Search for the cell housing the specified text and yield its [X, Y] center coordinate. 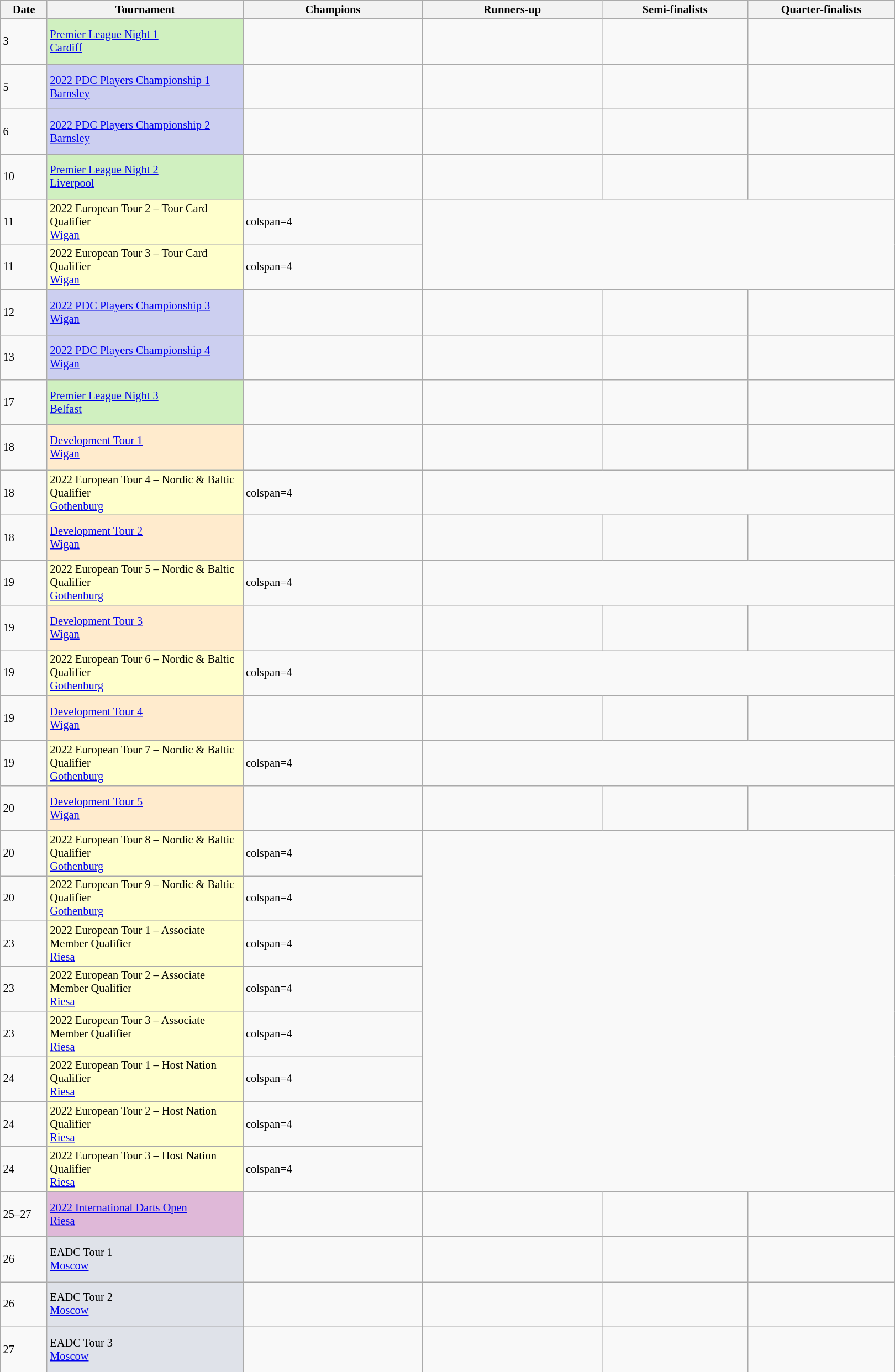
13 [24, 357]
2022 European Tour 6 – Nordic & Baltic Qualifier Gothenburg [145, 673]
5 [24, 87]
Tournament [145, 9]
2022 PDC Players Championship 2 Barnsley [145, 131]
17 [24, 402]
2022 International Darts Open Riesa [145, 1214]
2022 European Tour 3 – Tour Card Qualifier Wigan [145, 267]
3 [24, 41]
2022 European Tour 4 – Nordic & Baltic Qualifier Gothenburg [145, 493]
Premier League Night 1 Cardiff [145, 41]
Semi-finalists [675, 9]
2022 European Tour 1 – Associate Member Qualifier Riesa [145, 943]
EADC Tour 1 Moscow [145, 1259]
Premier League Night 3 Belfast [145, 402]
2022 European Tour 9 – Nordic & Baltic Qualifier Gothenburg [145, 898]
Runners-up [513, 9]
25–27 [24, 1214]
Champions [333, 9]
2022 European Tour 5 – Nordic & Baltic Qualifier Gothenburg [145, 583]
EADC Tour 3 Moscow [145, 1349]
2022 PDC Players Championship 4 Wigan [145, 357]
2022 European Tour 7 – Nordic & Baltic Qualifier Gothenburg [145, 763]
Development Tour 3 Wigan [145, 628]
2022 European Tour 2 – Tour Card Qualifier Wigan [145, 222]
Development Tour 2 Wigan [145, 537]
2022 European Tour 3 – Associate Member Qualifier Riesa [145, 1033]
6 [24, 131]
27 [24, 1349]
Quarter-finalists [821, 9]
Premier League Night 2 Liverpool [145, 177]
2022 European Tour 2 – Host Nation Qualifier Riesa [145, 1124]
EADC Tour 2 Moscow [145, 1304]
12 [24, 312]
2022 European Tour 8 – Nordic & Baltic Qualifier Gothenburg [145, 853]
2022 European Tour 2 – Associate Member Qualifier Riesa [145, 989]
2022 PDC Players Championship 3 Wigan [145, 312]
Development Tour 4 Wigan [145, 718]
Date [24, 9]
Development Tour 1 Wigan [145, 447]
Development Tour 5 Wigan [145, 808]
2022 PDC Players Championship 1 Barnsley [145, 87]
2022 European Tour 1 – Host Nation Qualifier Riesa [145, 1079]
2022 European Tour 3 – Host Nation Qualifier Riesa [145, 1169]
10 [24, 177]
